Identify which cell holds the provided text, then report its (X, Y) central coordinate. 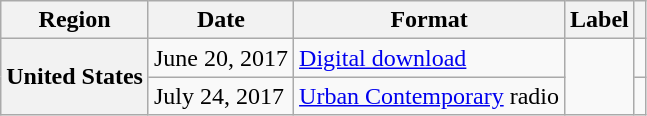
July 24, 2017 (220, 96)
Format (430, 20)
Digital download (430, 58)
United States (75, 77)
June 20, 2017 (220, 58)
Date (220, 20)
Urban Contemporary radio (430, 96)
Region (75, 20)
Label (600, 20)
